Output the [x, y] coordinate of the center of the cell containing the given text.  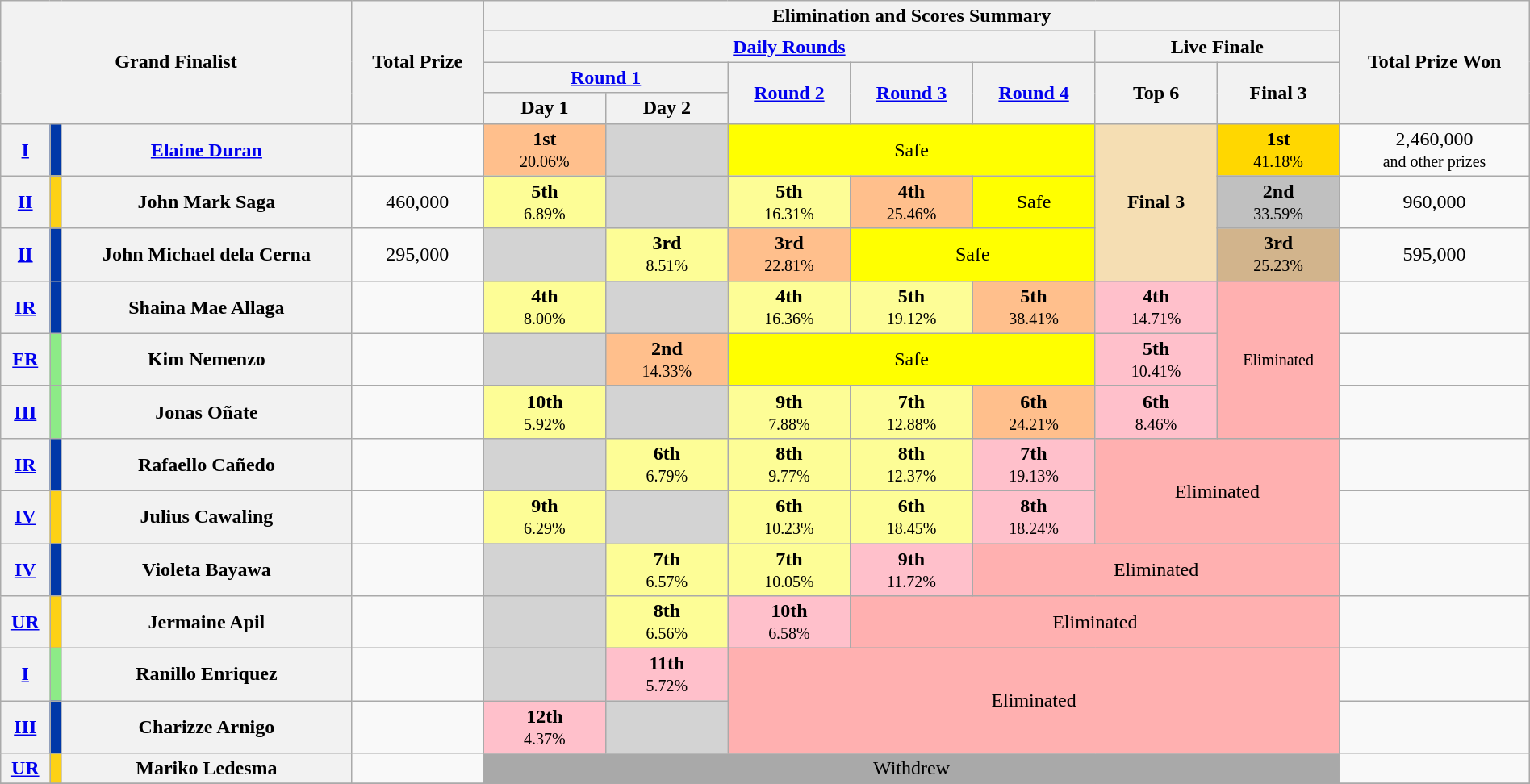
6th10.23% [789, 516]
John Mark Saga [207, 202]
John Michael dela Cerna [207, 255]
Withdrew [912, 769]
Mariko Ledesma [207, 769]
3rd8.51% [667, 255]
4th16.36% [789, 307]
7th19.13% [1034, 465]
6th24.21% [1034, 411]
Round 1 [605, 77]
295,000 [417, 255]
5th38.41% [1034, 307]
2,460,000and other prizes [1435, 150]
1st41.18% [1278, 150]
Round 3 [912, 93]
8th12.37% [912, 465]
11th5.72% [667, 674]
Live Finale [1217, 47]
Charizze Arnigo [207, 728]
Round 2 [789, 93]
8th6.56% [667, 623]
5th10.41% [1156, 360]
10th6.58% [789, 623]
6th18.45% [912, 516]
6th6.79% [667, 465]
Top 6 [1156, 93]
1st20.06% [545, 150]
Violeta Bayawa [207, 569]
9th7.88% [789, 411]
2nd33.59% [1278, 202]
Day 2 [667, 108]
Elaine Duran [207, 150]
FR [26, 360]
Grand Finalist [176, 62]
9th6.29% [545, 516]
Round 4 [1034, 93]
2nd14.33% [667, 360]
Ranillo Enriquez [207, 674]
Rafaello Cañedo [207, 465]
Daily Rounds [789, 47]
Jermaine Apil [207, 623]
Jonas Oñate [207, 411]
5th6.89% [545, 202]
Total Prize Won [1435, 62]
12th4.37% [545, 728]
Day 1 [545, 108]
Elimination and Scores Summary [912, 16]
4th8.00% [545, 307]
3rd22.81% [789, 255]
Julius Cawaling [207, 516]
10th5.92% [545, 411]
595,000 [1435, 255]
5th19.12% [912, 307]
460,000 [417, 202]
6th8.46% [1156, 411]
9th11.72% [912, 569]
5th16.31% [789, 202]
7th12.88% [912, 411]
4th14.71% [1156, 307]
7th10.05% [789, 569]
8th9.77% [789, 465]
4th25.46% [912, 202]
Shaina Mae Allaga [207, 307]
8th18.24% [1034, 516]
960,000 [1435, 202]
Kim Nemenzo [207, 360]
Total Prize [417, 62]
7th6.57% [667, 569]
3rd25.23% [1278, 255]
